Search for the cell housing the specified text and yield its [X, Y] center coordinate. 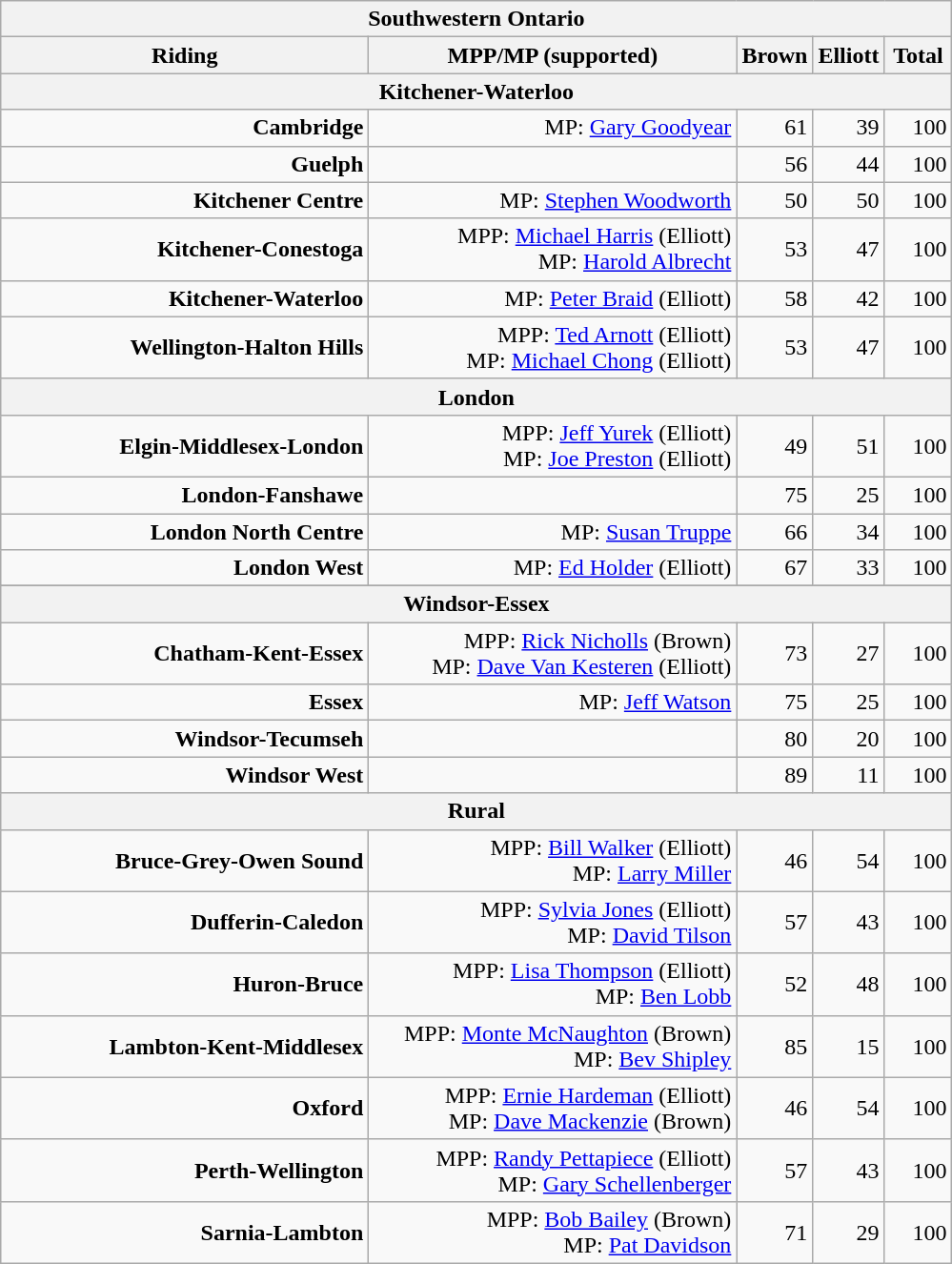
MPP: Ted Arnott (Elliott)MP: Michael Chong (Elliott) [553, 347]
MP: Jeff Watson [553, 703]
15 [848, 1047]
Guelph [185, 164]
MPP: Ernie Hardeman (Elliott)MP: Dave Mackenzie (Brown) [553, 1108]
71 [775, 1232]
66 [775, 531]
London [476, 397]
MP: Gary Goodyear [553, 128]
Lambton-Kent-Middlesex [185, 1047]
27 [848, 654]
MPP/MP (supported) [553, 55]
Bruce-Grey-Owen Sound [185, 860]
56 [775, 164]
Perth-Wellington [185, 1171]
MPP: Jeff Yurek (Elliott)MP: Joe Preston (Elliott) [553, 446]
11 [848, 775]
39 [848, 128]
33 [848, 568]
MPP: Bill Walker (Elliott)MP: Larry Miller [553, 860]
Windsor-Essex [476, 604]
58 [775, 298]
MP: Susan Truppe [553, 531]
Kitchener-Conestoga [185, 250]
MP: Stephen Woodworth [553, 200]
MPP: Michael Harris (Elliott)MP: Harold Albrecht [553, 250]
Total [919, 55]
20 [848, 739]
61 [775, 128]
London-Fanshawe [185, 495]
67 [775, 568]
Kitchener Centre [185, 200]
29 [848, 1232]
49 [775, 446]
Chatham-Kent-Essex [185, 654]
42 [848, 298]
Dufferin-Caledon [185, 923]
Huron-Bruce [185, 984]
London North Centre [185, 531]
Wellington-Halton Hills [185, 347]
Oxford [185, 1108]
85 [775, 1047]
Elliott [848, 55]
MP: Peter Braid (Elliott) [553, 298]
Windsor West [185, 775]
MPP: Rick Nicholls (Brown)MP: Dave Van Kesteren (Elliott) [553, 654]
73 [775, 654]
34 [848, 531]
89 [775, 775]
48 [848, 984]
80 [775, 739]
51 [848, 446]
MPP: Bob Bailey (Brown)MP: Pat Davidson [553, 1232]
Essex [185, 703]
MPP: Monte McNaughton (Brown)MP: Bev Shipley [553, 1047]
Brown [775, 55]
Windsor-Tecumseh [185, 739]
MPP: Sylvia Jones (Elliott)MP: David Tilson [553, 923]
MP: Ed Holder (Elliott) [553, 568]
Rural [476, 811]
MPP: Lisa Thompson (Elliott)MP: Ben Lobb [553, 984]
Elgin-Middlesex-London [185, 446]
Cambridge [185, 128]
Sarnia-Lambton [185, 1232]
Riding [185, 55]
London West [185, 568]
Southwestern Ontario [476, 19]
52 [775, 984]
MPP: Randy Pettapiece (Elliott)MP: Gary Schellenberger [553, 1171]
44 [848, 164]
